Extract the [x, y] coordinate from the center of the cell holding the provided text.  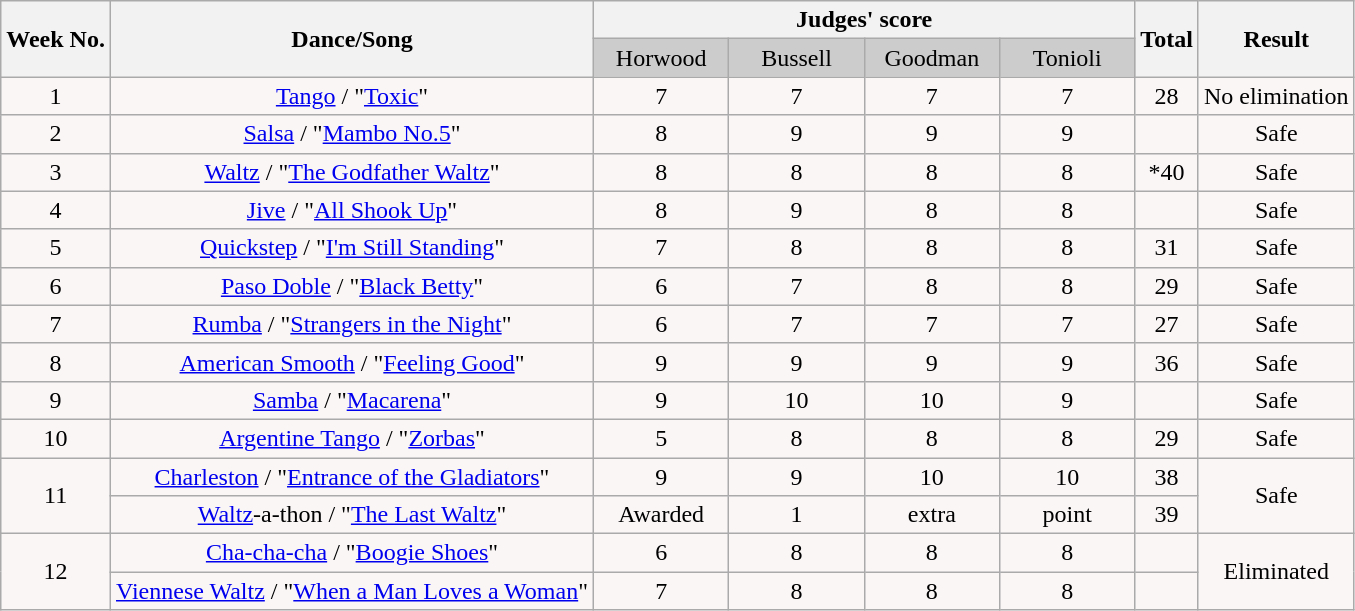
Paso Doble / "Black Betty" [352, 286]
No elimination [1276, 96]
Horwood [662, 58]
Waltz-a-thon / "The Last Waltz" [352, 515]
11 [56, 496]
Samba / "Macarena" [352, 400]
Judges' score [864, 20]
Awarded [662, 515]
36 [1167, 362]
Jive / "All Shook Up" [352, 210]
Total [1167, 39]
Tango / "Toxic" [352, 96]
4 [56, 210]
Tonioli [1066, 58]
Bussell [796, 58]
3 [56, 172]
extra [932, 515]
Rumba / "Strangers in the Night" [352, 324]
28 [1167, 96]
39 [1167, 515]
point [1066, 515]
Waltz / "The Godfather Waltz" [352, 172]
31 [1167, 248]
Dance/Song [352, 39]
27 [1167, 324]
Argentine Tango / "Zorbas" [352, 438]
*40 [1167, 172]
12 [56, 572]
Cha-cha-cha / "Boogie Shoes" [352, 553]
American Smooth / "Feeling Good" [352, 362]
Quickstep / "I'm Still Standing" [352, 248]
Viennese Waltz / "When a Man Loves a Woman" [352, 591]
Result [1276, 39]
Salsa / "Mambo No.5" [352, 134]
38 [1167, 477]
Charleston / "Entrance of the Gladiators" [352, 477]
Eliminated [1276, 572]
2 [56, 134]
Week No. [56, 39]
Goodman [932, 58]
